Capture the cell that displays the provided text and extract its (x, y) central coordinate. 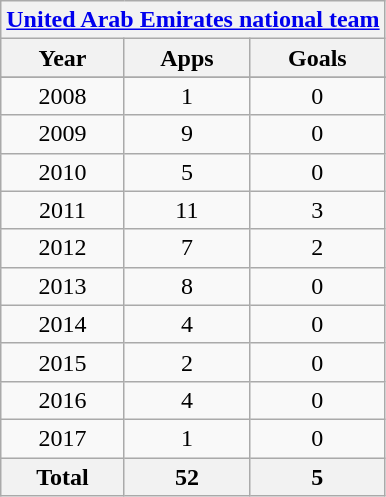
2017 (63, 438)
Apps (186, 58)
11 (186, 210)
2016 (63, 400)
52 (186, 477)
2008 (63, 96)
Goals (318, 58)
2012 (63, 248)
7 (186, 248)
2011 (63, 210)
2009 (63, 134)
8 (186, 286)
United Arab Emirates national team (193, 20)
2010 (63, 172)
9 (186, 134)
2014 (63, 324)
Total (63, 477)
2015 (63, 362)
Year (63, 58)
2013 (63, 286)
3 (318, 210)
